Return [x, y] of the center of cell containing provided text 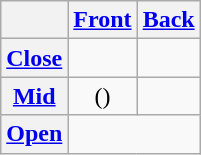
Open [34, 134]
Close [34, 58]
Front [102, 20]
() [102, 96]
Back [168, 20]
Mid [34, 96]
